Provide the (X, Y) coordinate of the cell's center where the given text is located.  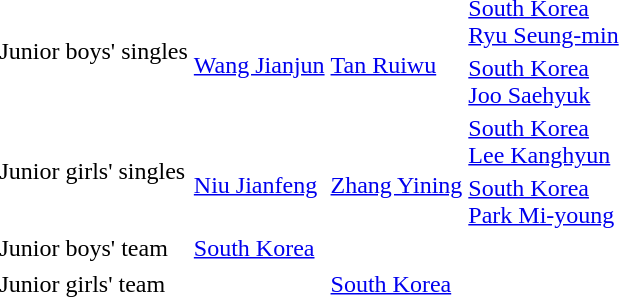
South Korea (259, 248)
Zhang Yining (396, 172)
Niu Jianfeng (259, 172)
